From the cell containing the given text, extract its center point as [X, Y] coordinate. 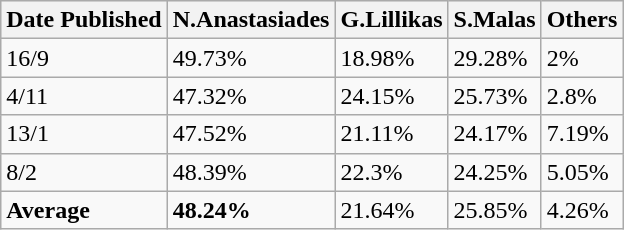
13/1 [84, 134]
24.15% [392, 96]
G.Lillikas [392, 20]
S.Malas [494, 20]
24.25% [494, 172]
7.19% [582, 134]
8/2 [84, 172]
47.52% [251, 134]
2.8% [582, 96]
Date Published [84, 20]
25.85% [494, 210]
N.Anastasiades [251, 20]
18.98% [392, 58]
24.17% [494, 134]
49.73% [251, 58]
48.24% [251, 210]
Average [84, 210]
16/9 [84, 58]
29.28% [494, 58]
48.39% [251, 172]
2% [582, 58]
21.64% [392, 210]
4.26% [582, 210]
47.32% [251, 96]
21.11% [392, 134]
25.73% [494, 96]
4/11 [84, 96]
22.3% [392, 172]
Others [582, 20]
5.05% [582, 172]
